Capture the cell that displays the provided text and extract its [X, Y] central coordinate. 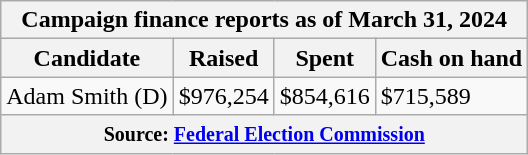
Source: Federal Election Commission [264, 134]
Cash on hand [451, 58]
$976,254 [224, 96]
Candidate [87, 58]
Campaign finance reports as of March 31, 2024 [264, 20]
Spent [324, 58]
Adam Smith (D) [87, 96]
$854,616 [324, 96]
Raised [224, 58]
$715,589 [451, 96]
